Search for the cell housing the specified text and yield its [x, y] center coordinate. 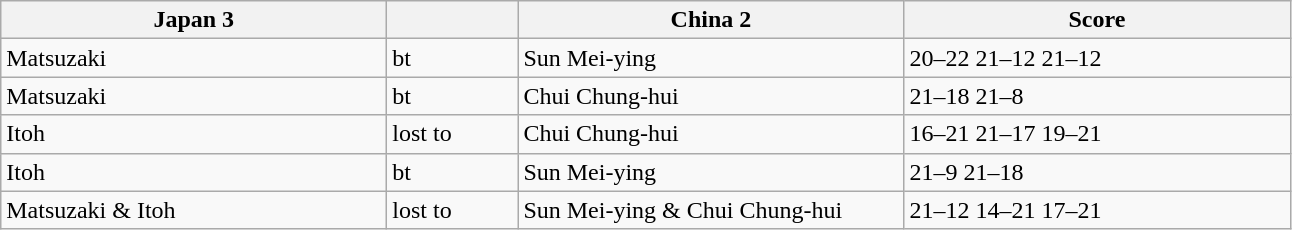
Score [1097, 20]
China 2 [711, 20]
Matsuzaki & Itoh [194, 210]
21–12 14–21 17–21 [1097, 210]
16–21 21–17 19–21 [1097, 134]
20–22 21–12 21–12 [1097, 58]
Japan 3 [194, 20]
21–9 21–18 [1097, 172]
Sun Mei-ying & Chui Chung-hui [711, 210]
21–18 21–8 [1097, 96]
